Output the [x, y] coordinate of the center of the cell containing the given text.  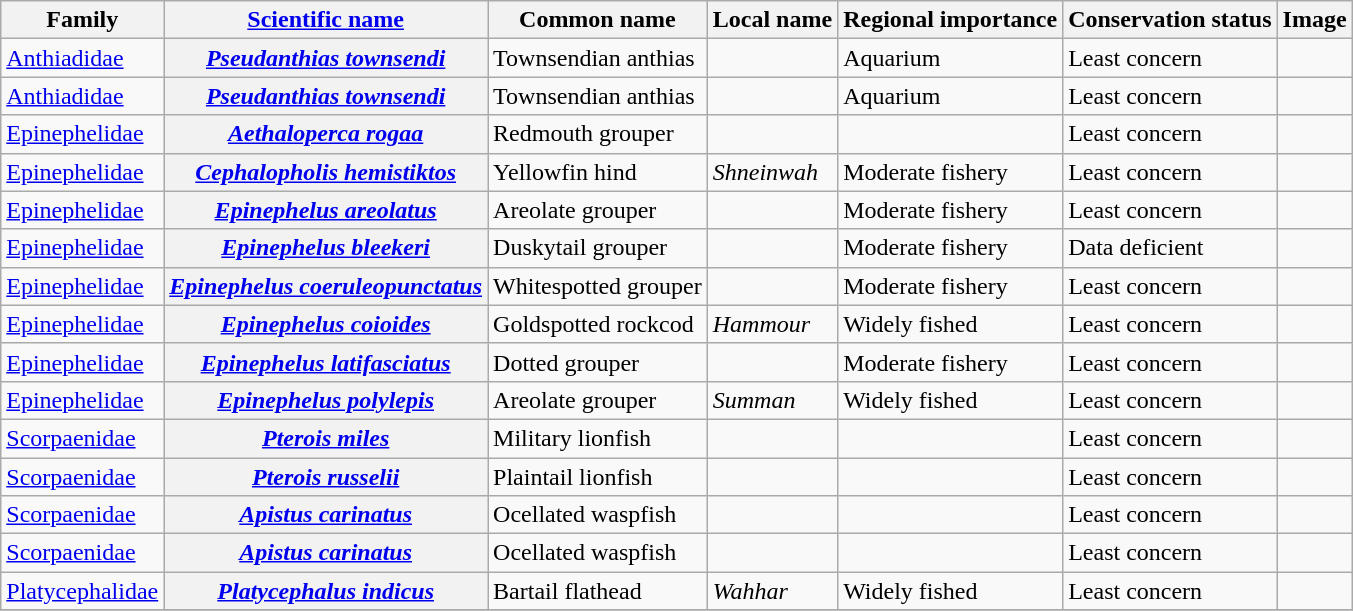
Wahhar [772, 591]
Yellowfin hind [598, 172]
Plaintail lionfish [598, 477]
Family [82, 20]
Epinephelus areolatus [326, 210]
Epinephelus bleekeri [326, 248]
Epinephelus polylepis [326, 400]
Pterois russelii [326, 477]
Scientific name [326, 20]
Shneinwah [772, 172]
Bartail flathead [598, 591]
Regional importance [950, 20]
Goldspotted rockcod [598, 324]
Platycephalidae [82, 591]
Local name [772, 20]
Hammour [772, 324]
Redmouth grouper [598, 134]
Pterois miles [326, 438]
Platycephalus indicus [326, 591]
Epinephelus coeruleopunctatus [326, 286]
Epinephelus latifasciatus [326, 362]
Whitespotted grouper [598, 286]
Cephalopholis hemistiktos [326, 172]
Epinephelus coioides [326, 324]
Aethaloperca rogaa [326, 134]
Summan [772, 400]
Common name [598, 20]
Data deficient [1170, 248]
Military lionfish [598, 438]
Image [1314, 20]
Duskytail grouper [598, 248]
Dotted grouper [598, 362]
Conservation status [1170, 20]
